Extract the [x, y] coordinate from the center of the cell holding the provided text.  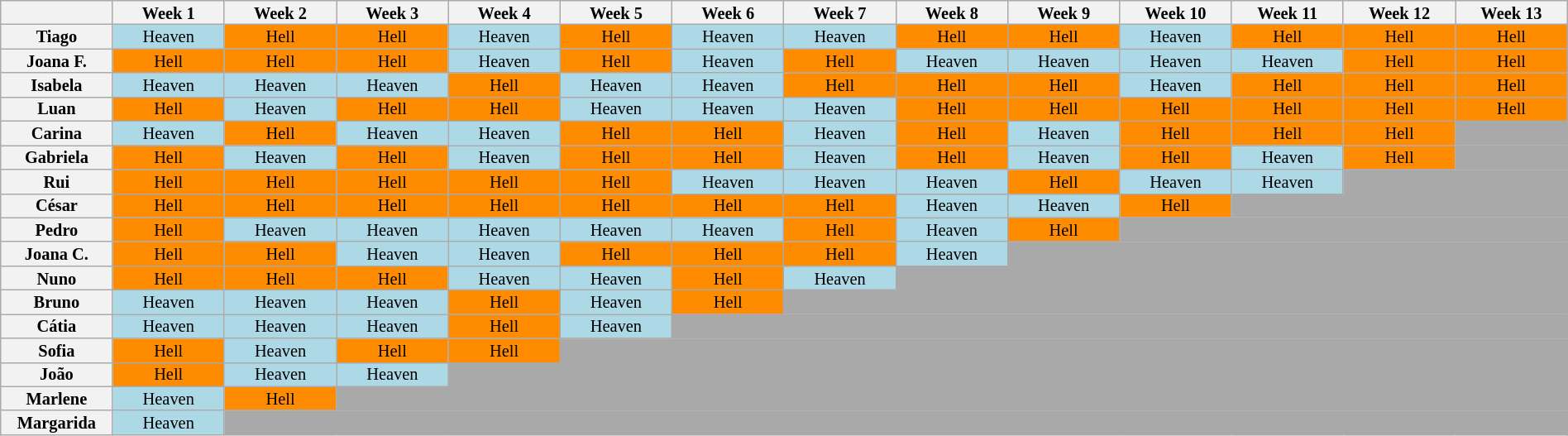
César [56, 205]
Week 8 [951, 12]
Bruno [56, 301]
Week 3 [392, 12]
Week 5 [615, 12]
Pedro [56, 230]
Nuno [56, 278]
Marlene [56, 399]
Week 12 [1399, 12]
Sofia [56, 351]
Tiago [56, 36]
Week 2 [280, 12]
Week 10 [1176, 12]
Week 7 [840, 12]
Week 11 [1287, 12]
Week 13 [1512, 12]
Gabriela [56, 157]
Cátia [56, 326]
Week 9 [1064, 12]
João [56, 374]
Rui [56, 180]
Margarida [56, 422]
Week 1 [169, 12]
Joana F. [56, 61]
Isabela [56, 84]
Week 4 [504, 12]
Week 6 [728, 12]
Carina [56, 132]
Luan [56, 109]
Joana C. [56, 253]
